Locate the cell with the specified text and output its (X, Y) center coordinate. 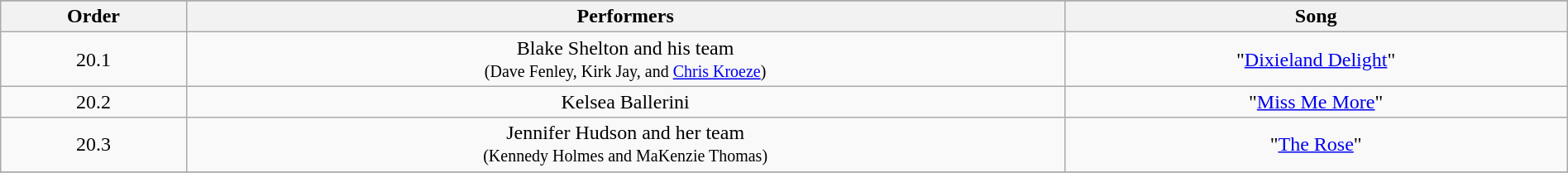
Kelsea Ballerini (625, 102)
Song (1316, 17)
20.3 (94, 144)
20.2 (94, 102)
Performers (625, 17)
"Miss Me More" (1316, 102)
Order (94, 17)
Blake Shelton and his team (Dave Fenley, Kirk Jay, and Chris Kroeze) (625, 60)
Jennifer Hudson and her team (Kennedy Holmes and MaKenzie Thomas) (625, 144)
"The Rose" (1316, 144)
20.1 (94, 60)
"Dixieland Delight" (1316, 60)
